Provide the (X, Y) coordinate of the cell's center where the given text is located.  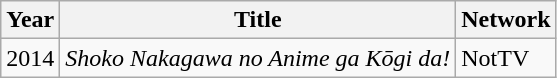
NotTV (506, 58)
Shoko Nakagawa no Anime ga Kōgi da! (258, 58)
Year (30, 20)
Title (258, 20)
2014 (30, 58)
Network (506, 20)
